Search for the cell housing the specified text and yield its [x, y] center coordinate. 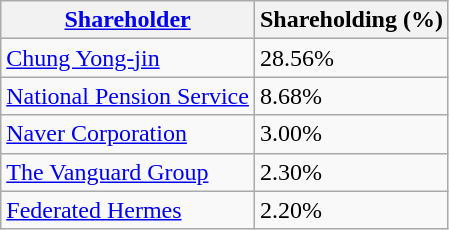
2.20% [351, 210]
National Pension Service [128, 96]
3.00% [351, 134]
Federated Hermes [128, 210]
8.68% [351, 96]
Shareholding (%) [351, 20]
Chung Yong-jin [128, 58]
2.30% [351, 172]
Naver Corporation [128, 134]
The Vanguard Group [128, 172]
28.56% [351, 58]
Shareholder [128, 20]
